Find where the given text appears and provide that cell's center as [X, Y] coordinate. 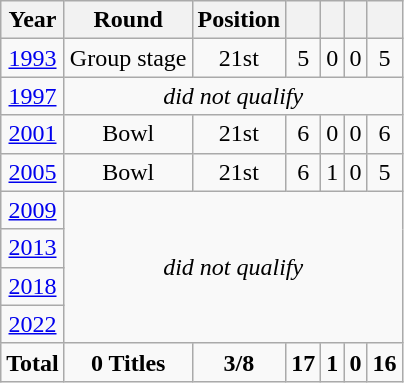
Year [33, 20]
2005 [33, 172]
2001 [33, 134]
1997 [33, 96]
2022 [33, 324]
2009 [33, 210]
1993 [33, 58]
3/8 [239, 362]
Group stage [128, 58]
0 Titles [128, 362]
17 [304, 362]
Position [239, 20]
2013 [33, 248]
2018 [33, 286]
Round [128, 20]
Total [33, 362]
16 [384, 362]
